Extract the [x, y] coordinate from the center of the cell holding the provided text.  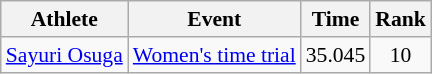
Rank [400, 19]
10 [400, 55]
Time [336, 19]
Sayuri Osuga [64, 55]
35.045 [336, 55]
Women's time trial [214, 55]
Athlete [64, 19]
Event [214, 19]
